Provide the (x, y) coordinate of the cell's center where the given text is located.  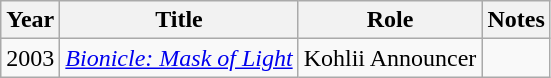
Bionicle: Mask of Light (179, 58)
Notes (516, 20)
Year (30, 20)
Kohlii Announcer (390, 58)
2003 (30, 58)
Role (390, 20)
Title (179, 20)
